For the text-containing cell, return its midpoint in (x, y) coordinate format. 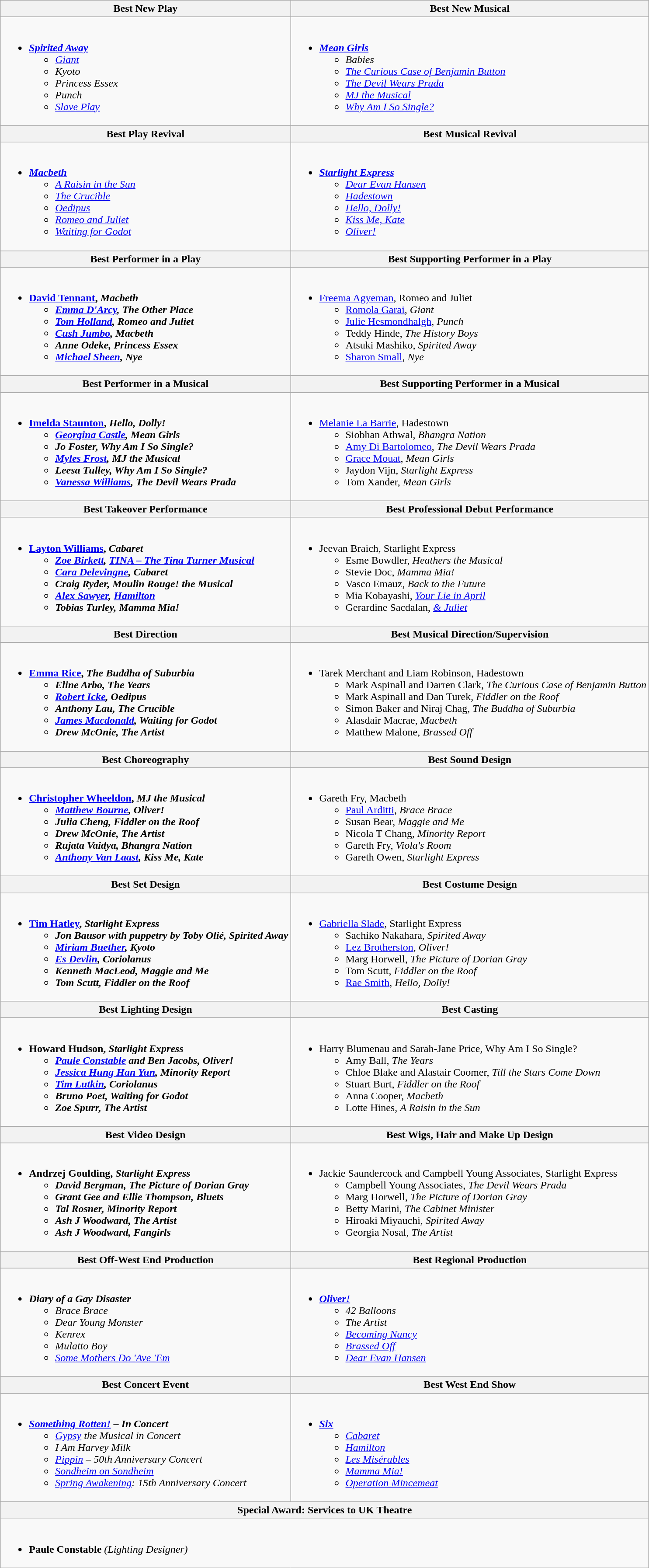
Best Sound Design (470, 760)
Best Musical Revival (470, 134)
SixCabaretHamiltonLes MisérablesMamma Mia!Operation Mincemeat (470, 1447)
Best Regional Production (470, 1260)
Oliver!42 BalloonsThe ArtistBecoming NancyBrassed OffDear Evan Hansen (470, 1322)
Best Off-West End Production (146, 1260)
Spirited AwayGiantKyotoPrincess EssexPunchSlave Play (146, 71)
Best Takeover Performance (146, 509)
Best New Play (146, 9)
Best Concert Event (146, 1385)
Paule Constable (Lighting Designer) (325, 1543)
Best Choreography (146, 760)
Best Direction (146, 634)
Best Performer in a Play (146, 259)
Best New Musical (470, 9)
Best Professional Debut Performance (470, 509)
Special Award: Services to UK Theatre (325, 1510)
Best Supporting Performer in a Play (470, 259)
Best Set Design (146, 885)
Best Wigs, Hair and Make Up Design (470, 1135)
Diary of a Gay DisasterBrace BraceDear Young MonsterKenrexMulatto BoySome Mothers Do 'Ave 'Em (146, 1322)
Best West End Show (470, 1385)
Starlight ExpressDear Evan HansenHadestownHello, Dolly!Kiss Me, KateOliver! (470, 196)
Best Supporting Performer in a Musical (470, 384)
Best Video Design (146, 1135)
Mean GirlsBabiesThe Curious Case of Benjamin ButtonThe Devil Wears PradaMJ the MusicalWhy Am I So Single? (470, 71)
Best Play Revival (146, 134)
David Tennant, MacbethEmma D'Arcy, The Other PlaceTom Holland, Romeo and JulietCush Jumbo, MacbethAnne Odeke, Princess EssexMichael Sheen, Nye (146, 321)
Best Costume Design (470, 885)
Best Lighting Design (146, 1010)
MacbethA Raisin in the SunThe CrucibleOedipusRomeo and JulietWaiting for Godot (146, 196)
Best Performer in a Musical (146, 384)
Best Musical Direction/Supervision (470, 634)
Best Casting (470, 1010)
